Find where the given text appears and provide that cell's center as [x, y] coordinate. 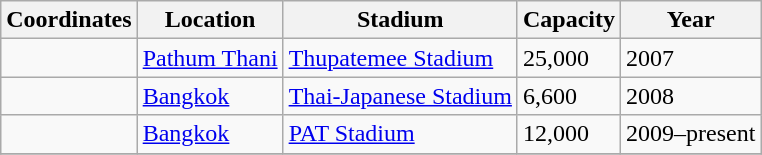
12,000 [568, 134]
Year [690, 20]
Capacity [568, 20]
PAT Stadium [400, 134]
Thai-Japanese Stadium [400, 96]
Thupatemee Stadium [400, 58]
Pathum Thani [210, 58]
Coordinates [69, 20]
Location [210, 20]
2008 [690, 96]
25,000 [568, 58]
2007 [690, 58]
Stadium [400, 20]
2009–present [690, 134]
6,600 [568, 96]
